Return [X, Y] of the center of cell containing provided text 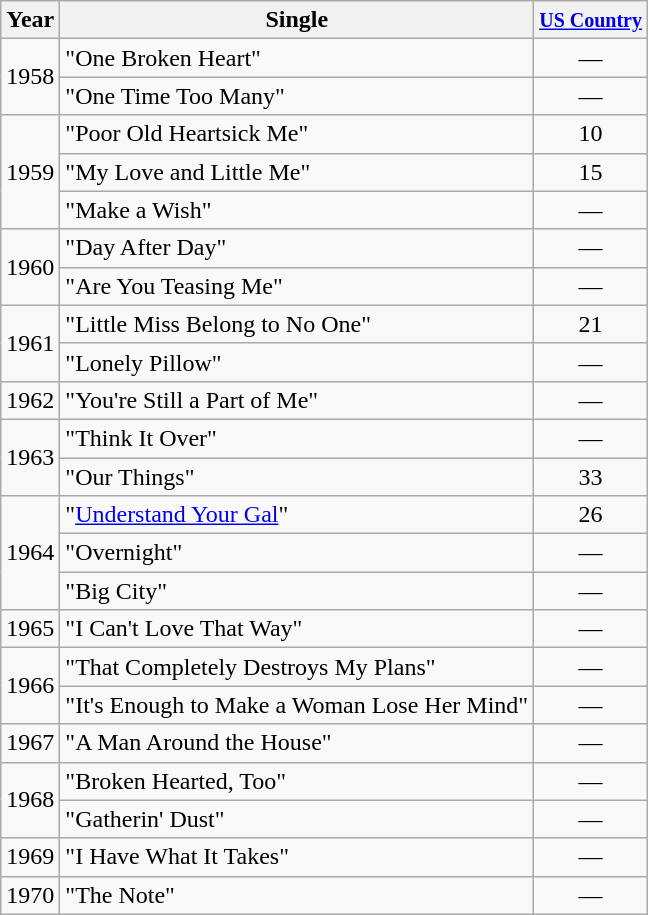
33 [591, 477]
1969 [30, 857]
1963 [30, 457]
1959 [30, 172]
"One Broken Heart" [297, 58]
"The Note" [297, 895]
Year [30, 20]
"That Completely Destroys My Plans" [297, 667]
"Overnight" [297, 553]
"Little Miss Belong to No One" [297, 324]
"Understand Your Gal" [297, 515]
1967 [30, 743]
1970 [30, 895]
"Poor Old Heartsick Me" [297, 134]
1958 [30, 77]
"Day After Day" [297, 248]
1962 [30, 400]
10 [591, 134]
"Gatherin' Dust" [297, 819]
"One Time Too Many" [297, 96]
"Lonely Pillow" [297, 362]
"Are You Teasing Me" [297, 286]
1964 [30, 553]
1965 [30, 629]
"It's Enough to Make a Woman Lose Her Mind" [297, 705]
"Think It Over" [297, 438]
21 [591, 324]
"Our Things" [297, 477]
"My Love and Little Me" [297, 172]
"Big City" [297, 591]
26 [591, 515]
"You're Still a Part of Me" [297, 400]
1968 [30, 800]
1966 [30, 686]
1960 [30, 267]
"A Man Around the House" [297, 743]
US Country [591, 20]
"I Have What It Takes" [297, 857]
"Broken Hearted, Too" [297, 781]
15 [591, 172]
"Make a Wish" [297, 210]
Single [297, 20]
1961 [30, 343]
"I Can't Love That Way" [297, 629]
